Pinpoint the cell where the given text exists, returning its (X, Y) midpoint coordinate. 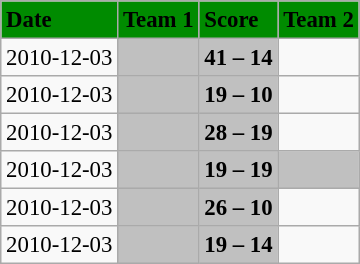
28 – 19 (238, 133)
19 – 14 (238, 245)
19 – 19 (238, 170)
26 – 10 (238, 208)
41 – 14 (238, 57)
19 – 10 (238, 95)
Team 1 (158, 20)
Score (238, 20)
Date (60, 20)
Team 2 (318, 20)
